Identify which cell holds the provided text, then report its [x, y] central coordinate. 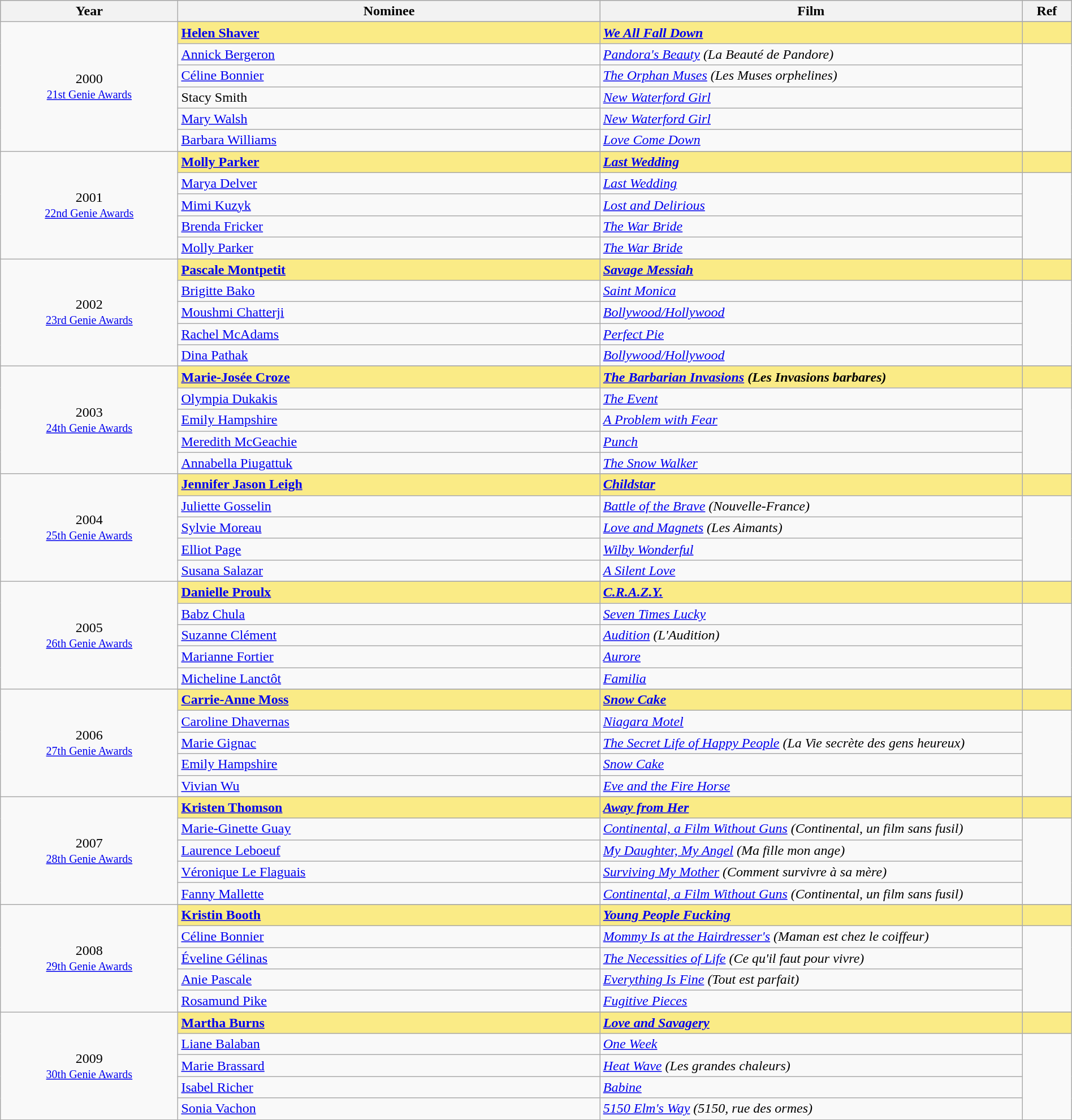
Marianne Fortier [389, 657]
Wilby Wonderful [811, 549]
Film [811, 11]
Familia [811, 678]
Surviving My Mother (Comment survivre à sa mère) [811, 872]
Micheline Lanctôt [389, 678]
Babine [811, 1087]
Meredith McGeachie [389, 442]
Mary Walsh [389, 119]
Love and Magnets (Les Aimants) [811, 527]
Aurore [811, 657]
Marie-Josée Croze [389, 377]
Martha Burns [389, 1023]
5150 Elm's Way (5150, rue des ormes) [811, 1109]
2007 28th Genie Awards [89, 850]
Kristen Thomson [389, 807]
Kristin Booth [389, 915]
Caroline Dhavernas [389, 721]
2008 29th Genie Awards [89, 958]
Audition (L'Audition) [811, 635]
2001 22nd Genie Awards [89, 205]
Pascale Montpetit [389, 270]
Babz Chula [389, 613]
Lost and Delirious [811, 205]
Danielle Proulx [389, 592]
2006 27th Genie Awards [89, 743]
Fanny Mallette [389, 893]
Helen Shaver [389, 33]
Suzanne Clément [389, 635]
My Daughter, My Angel (Ma fille mon ange) [811, 850]
A Silent Love [811, 570]
Marie-Ginette Guay [389, 829]
Dina Pathak [389, 356]
2003 24th Genie Awards [89, 420]
Heat Wave (Les grandes chaleurs) [811, 1066]
Savage Messiah [811, 270]
Carrie-Anne Moss [389, 700]
Mommy Is at the Hairdresser's (Maman est chez le coiffeur) [811, 936]
Away from Her [811, 807]
Mimi Kuzyk [389, 205]
The Orphan Muses (Les Muses orphelines) [811, 76]
Laurence Leboeuf [389, 850]
Elliot Page [389, 549]
Punch [811, 442]
C.R.A.Z.Y. [811, 592]
We All Fall Down [811, 33]
The Event [811, 399]
The Secret Life of Happy People (La Vie secrète des gens heureux) [811, 743]
Sonia Vachon [389, 1109]
Perfect Pie [811, 334]
Young People Fucking [811, 915]
One Week [811, 1044]
Eve and the Fire Horse [811, 786]
Anie Pascale [389, 980]
Barbara Williams [389, 140]
Annick Bergeron [389, 54]
Vivian Wu [389, 786]
Stacy Smith [389, 97]
Susana Salazar [389, 570]
2005 26th Genie Awards [89, 635]
Fugitive Pieces [811, 1001]
Love Come Down [811, 140]
Rosamund Pike [389, 1001]
Moushmi Chatterji [389, 313]
2004 25th Genie Awards [89, 527]
Brenda Fricker [389, 226]
Childstar [811, 485]
Rachel McAdams [389, 334]
The Snow Walker [811, 463]
Pandora's Beauty (La Beauté de Pandore) [811, 54]
Love and Savagery [811, 1023]
Jennifer Jason Leigh [389, 485]
Ref [1047, 11]
Sylvie Moreau [389, 527]
Marya Delver [389, 183]
Brigitte Bako [389, 291]
Éveline Gélinas [389, 958]
2002 23rd Genie Awards [89, 313]
Battle of the Brave (Nouvelle-France) [811, 506]
The Necessities of Life (Ce qu'il faut pour vivre) [811, 958]
Marie Gignac [389, 743]
Juliette Gosselin [389, 506]
Nominee [389, 11]
2000 21st Genie Awards [89, 87]
2009 30th Genie Awards [89, 1066]
Isabel Richer [389, 1087]
Olympia Dukakis [389, 399]
The Barbarian Invasions (Les Invasions barbares) [811, 377]
Véronique Le Flaguais [389, 872]
Everything Is Fine (Tout est parfait) [811, 980]
Marie Brassard [389, 1066]
A Problem with Fear [811, 420]
Annabella Piugattuk [389, 463]
Saint Monica [811, 291]
Niagara Motel [811, 721]
Year [89, 11]
Seven Times Lucky [811, 613]
Liane Balaban [389, 1044]
